From the cell containing the given text, extract its center point as (x, y) coordinate. 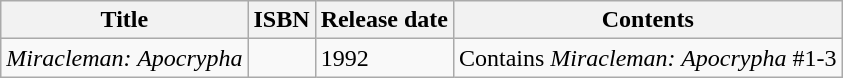
Contents (648, 20)
ISBN (282, 20)
Miracleman: Apocrypha (124, 58)
Release date (384, 20)
Title (124, 20)
1992 (384, 58)
Contains Miracleman: Apocrypha #1-3 (648, 58)
